Capture the cell that displays the provided text and extract its (X, Y) central coordinate. 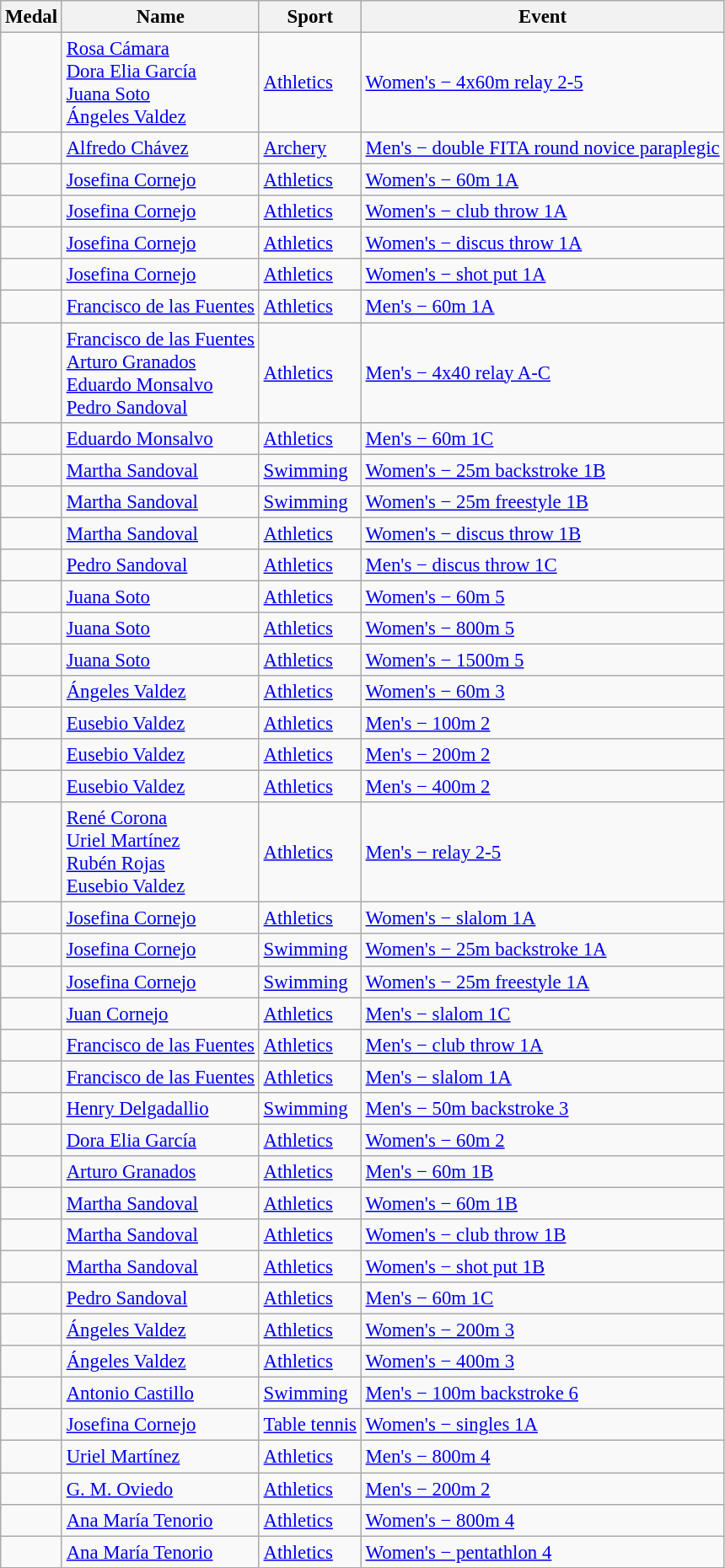
Men's − relay 2-5 (543, 853)
Dora Elia García (160, 1140)
Juan Cornejo (160, 1014)
Antonio Castillo (160, 1394)
Women's − 25m backstroke 1B (543, 470)
Women's − 60m 3 (543, 692)
Archery (310, 148)
Event (543, 17)
Women's − singles 1A (543, 1425)
Women's − slalom 1A (543, 918)
Men's − 100m 2 (543, 724)
Women's − club throw 1A (543, 211)
Women's − 60m 1A (543, 180)
Women's − 800m 5 (543, 629)
Men's − 800m 4 (543, 1457)
Alfredo Chávez (160, 148)
Women's − discus throw 1B (543, 533)
Women's − pentathlon 4 (543, 1552)
Men's − discus throw 1C (543, 565)
Name (160, 17)
Women's − 25m backstroke 1A (543, 950)
Women's − shot put 1A (543, 276)
Men's − slalom 1A (543, 1077)
Women's − 4x60m relay 2-5 (543, 83)
René Corona Uriel Martínez Rubén Rojas Eusebio Valdez (160, 853)
Henry Delgadallio (160, 1109)
Men's − double FITA round novice paraplegic (543, 148)
Men's − 60m 1A (543, 307)
Men's − 4x40 relay A-C (543, 372)
Francisco de las Fuentes Arturo Granados Eduardo Monsalvo Pedro Sandoval (160, 372)
Arturo Granados (160, 1172)
Women's − 800m 4 (543, 1520)
Table tennis (310, 1425)
Men's − 100m backstroke 6 (543, 1394)
Women's − 400m 3 (543, 1362)
Women's − 60m 1B (543, 1203)
Men's − club throw 1A (543, 1045)
Women's − 60m 2 (543, 1140)
Women's − 200m 3 (543, 1330)
Medal (32, 17)
Men's − 50m backstroke 3 (543, 1109)
Sport (310, 17)
Men's − 60m 1B (543, 1172)
Uriel Martínez (160, 1457)
Women's − shot put 1B (543, 1267)
Women's − 60m 5 (543, 597)
Men's − slalom 1C (543, 1014)
Women's − 25m freestyle 1A (543, 982)
Men's − 400m 2 (543, 787)
Women's − 25m freestyle 1B (543, 501)
Rosa Cámara Dora Elia García Juana Soto Ángeles Valdez (160, 83)
Women's − discus throw 1A (543, 243)
Eduardo Monsalvo (160, 438)
Women's − 1500m 5 (543, 660)
Women's − club throw 1B (543, 1235)
G. M. Oviedo (160, 1489)
